Detect which cell encompasses the target text, then output its (X, Y) center coordinate. 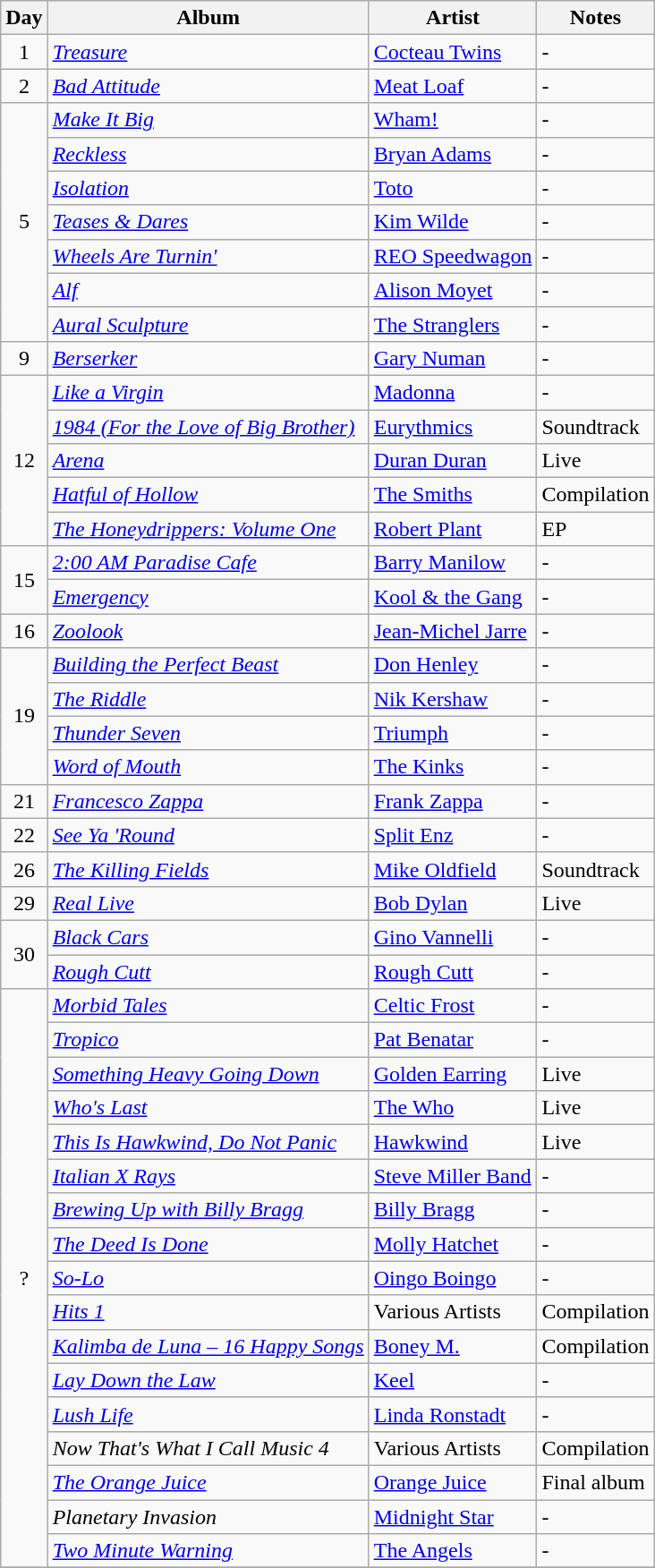
Mike Oldfield (453, 869)
Building the Perfect Beast (208, 665)
2 (24, 86)
Bryan Adams (453, 154)
Linda Ronstadt (453, 1414)
Duran Duran (453, 461)
The Deed Is Done (208, 1244)
The Killing Fields (208, 869)
Aural Sculpture (208, 324)
Emergency (208, 597)
Eurythmics (453, 427)
Day (24, 18)
Gino Vannelli (453, 937)
Toto (453, 188)
Golden Earring (453, 1074)
Reckless (208, 154)
Midnight Star (453, 1517)
Planetary Invasion (208, 1517)
The Smiths (453, 495)
Hits 1 (208, 1312)
22 (24, 835)
Something Heavy Going Down (208, 1074)
Wham! (453, 120)
Arena (208, 461)
Album (208, 18)
Bad Attitude (208, 86)
EP (596, 529)
Boney M. (453, 1346)
Italian X Rays (208, 1176)
The Who (453, 1108)
Lay Down the Law (208, 1380)
Like a Virgin (208, 392)
The Riddle (208, 699)
Word of Mouth (208, 767)
The Angels (453, 1551)
Real Live (208, 903)
Triumph (453, 733)
Steve Miller Band (453, 1176)
Francesco Zappa (208, 801)
Thunder Seven (208, 733)
Morbid Tales (208, 1006)
Who's Last (208, 1108)
Black Cars (208, 937)
Don Henley (453, 665)
16 (24, 631)
The Stranglers (453, 324)
Nik Kershaw (453, 699)
29 (24, 903)
Brewing Up with Billy Bragg (208, 1210)
Two Minute Warning (208, 1551)
Zoolook (208, 631)
Kim Wilde (453, 222)
The Honeydrippers: Volume One (208, 529)
Alf (208, 290)
Make It Big (208, 120)
Alison Moyet (453, 290)
Berserker (208, 358)
Teases & Dares (208, 222)
Madonna (453, 392)
Isolation (208, 188)
30 (24, 954)
Notes (596, 18)
Artist (453, 18)
12 (24, 460)
Treasure (208, 52)
9 (24, 358)
Cocteau Twins (453, 52)
Meat Loaf (453, 86)
The Kinks (453, 767)
Billy Bragg (453, 1210)
Kool & the Gang (453, 597)
Celtic Frost (453, 1006)
19 (24, 716)
Bob Dylan (453, 903)
Final album (596, 1482)
1984 (For the Love of Big Brother) (208, 427)
The Orange Juice (208, 1482)
1 (24, 52)
Oingo Boingo (453, 1278)
REO Speedwagon (453, 256)
Orange Juice (453, 1482)
Pat Benatar (453, 1040)
Frank Zappa (453, 801)
Wheels Are Turnin' (208, 256)
Hatful of Hollow (208, 495)
Split Enz (453, 835)
Jean-Michel Jarre (453, 631)
See Ya 'Round (208, 835)
Kalimba de Luna – 16 Happy Songs (208, 1346)
Hawkwind (453, 1142)
Now That's What I Call Music 4 (208, 1448)
15 (24, 580)
? (24, 1278)
26 (24, 869)
So-Lo (208, 1278)
Keel (453, 1380)
Molly Hatchet (453, 1244)
Tropico (208, 1040)
21 (24, 801)
2:00 AM Paradise Cafe (208, 563)
Gary Numan (453, 358)
Barry Manilow (453, 563)
Robert Plant (453, 529)
This Is Hawkwind, Do Not Panic (208, 1142)
Lush Life (208, 1414)
5 (24, 222)
